Detect which cell encompasses the target text, then output its (x, y) center coordinate. 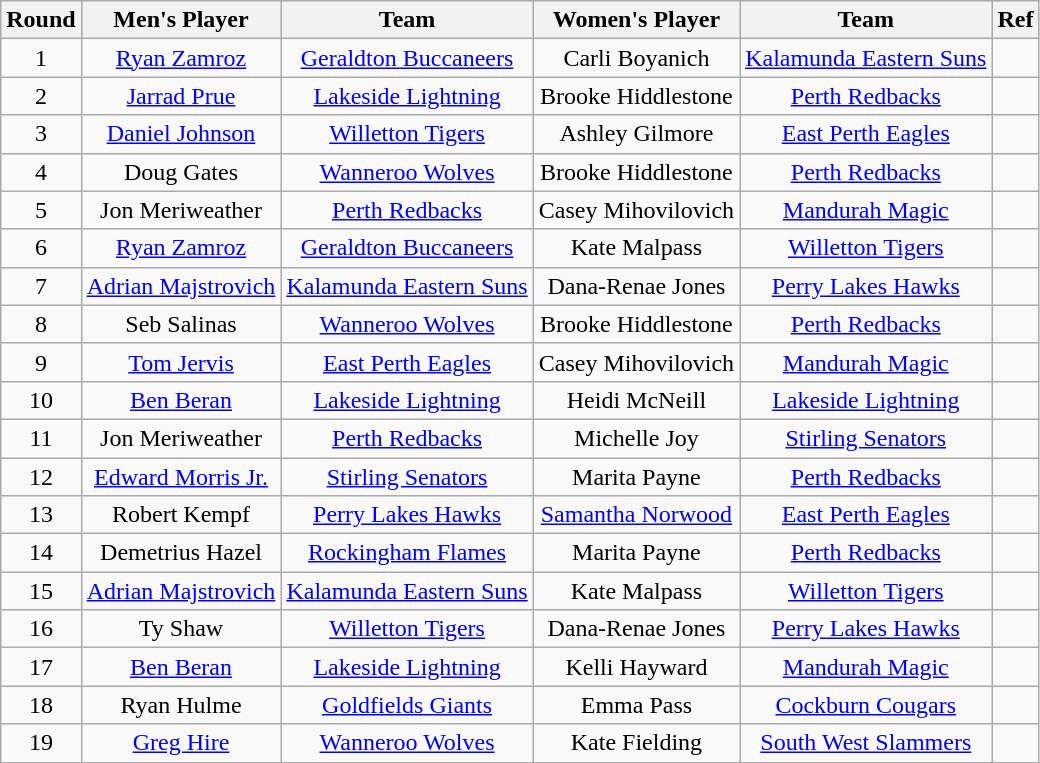
Demetrius Hazel (181, 553)
Women's Player (636, 20)
Tom Jervis (181, 362)
Ty Shaw (181, 629)
17 (41, 667)
Goldfields Giants (407, 705)
18 (41, 705)
3 (41, 134)
13 (41, 515)
Kate Fielding (636, 743)
Kelli Hayward (636, 667)
7 (41, 286)
Michelle Joy (636, 438)
6 (41, 248)
Heidi McNeill (636, 400)
9 (41, 362)
2 (41, 96)
Seb Salinas (181, 324)
South West Slammers (866, 743)
Carli Boyanich (636, 58)
Daniel Johnson (181, 134)
8 (41, 324)
Edward Morris Jr. (181, 477)
Robert Kempf (181, 515)
14 (41, 553)
Ref (1016, 20)
Emma Pass (636, 705)
Doug Gates (181, 172)
Greg Hire (181, 743)
Ashley Gilmore (636, 134)
Rockingham Flames (407, 553)
4 (41, 172)
10 (41, 400)
Samantha Norwood (636, 515)
19 (41, 743)
16 (41, 629)
5 (41, 210)
11 (41, 438)
15 (41, 591)
12 (41, 477)
Jarrad Prue (181, 96)
1 (41, 58)
Men's Player (181, 20)
Ryan Hulme (181, 705)
Round (41, 20)
Cockburn Cougars (866, 705)
